For the text-containing cell, return its midpoint in [X, Y] coordinate format. 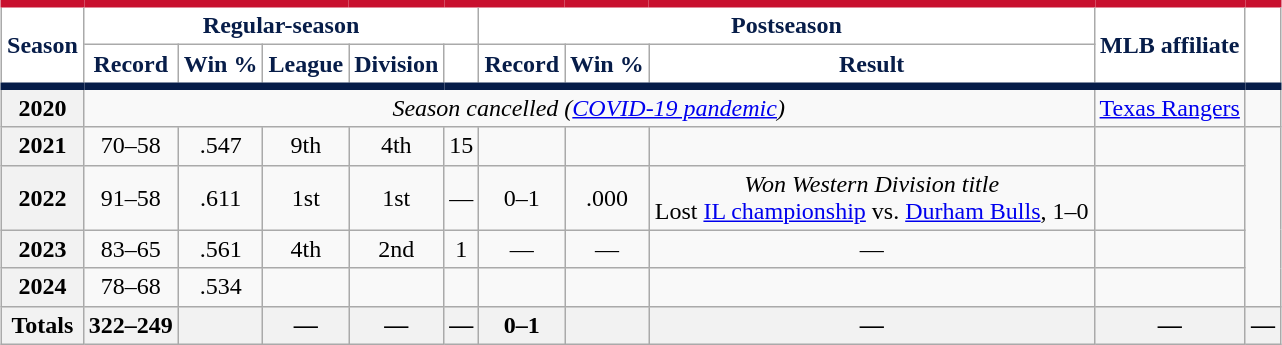
Texas Rangers [1170, 106]
.000 [608, 198]
322–249 [130, 325]
Season cancelled (COVID-19 pandemic) [588, 106]
Postseason [786, 24]
2024 [43, 287]
Totals [43, 325]
2021 [43, 146]
9th [306, 146]
91–58 [130, 198]
League [306, 66]
83–65 [130, 249]
.547 [220, 146]
Regular-season [281, 24]
2020 [43, 106]
2nd [396, 249]
70–58 [130, 146]
Result [872, 66]
15 [462, 146]
.561 [220, 249]
78–68 [130, 287]
Season [43, 45]
.611 [220, 198]
Division [396, 66]
2023 [43, 249]
.534 [220, 287]
Won Western Division titleLost IL championship vs. Durham Bulls, 1–0 [872, 198]
MLB affiliate [1170, 45]
1 [462, 249]
2022 [43, 198]
